Output the [X, Y] coordinate of the center of the cell containing the given text.  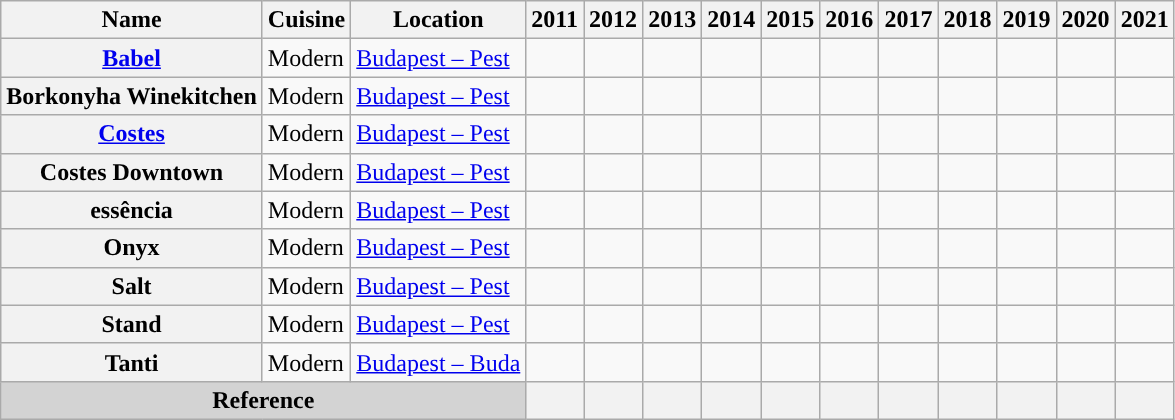
2012 [614, 20]
2013 [672, 20]
Location [438, 20]
2019 [1026, 20]
Babel [132, 58]
Cuisine [306, 20]
Stand [132, 324]
Budapest – Buda [438, 362]
2011 [555, 20]
Borkonyha Winekitchen [132, 96]
Tanti [132, 362]
2014 [732, 20]
2021 [1144, 20]
Reference [264, 400]
essência [132, 210]
2016 [850, 20]
2017 [908, 20]
Costes [132, 134]
Costes Downtown [132, 172]
2015 [790, 20]
Onyx [132, 248]
Name [132, 20]
2020 [1086, 20]
Salt [132, 286]
2018 [968, 20]
